Return [X, Y] of the center of cell containing provided text 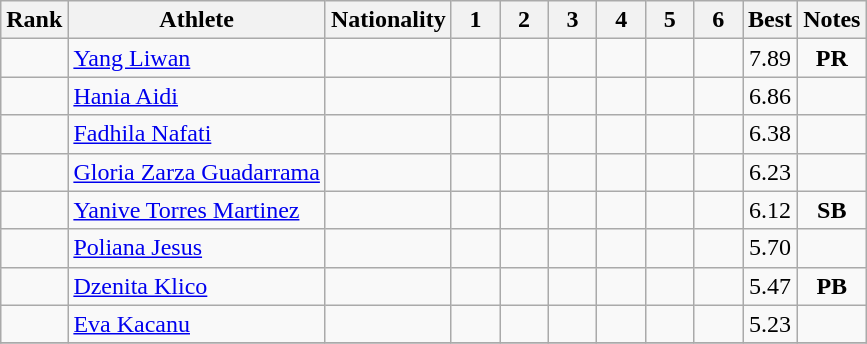
PB [832, 286]
6 [718, 20]
4 [622, 20]
Fadhila Nafati [197, 134]
Yang Liwan [197, 58]
Hania Aidi [197, 96]
Nationality [388, 20]
6.12 [770, 210]
6.23 [770, 172]
PR [832, 58]
Best [770, 20]
Notes [832, 20]
SB [832, 210]
3 [572, 20]
5 [670, 20]
1 [476, 20]
Eva Kacanu [197, 324]
5.23 [770, 324]
5.70 [770, 248]
Poliana Jesus [197, 248]
2 [524, 20]
Rank [34, 20]
Yanive Torres Martinez [197, 210]
6.38 [770, 134]
Athlete [197, 20]
Gloria Zarza Guadarrama [197, 172]
5.47 [770, 286]
6.86 [770, 96]
Dzenita Klico [197, 286]
7.89 [770, 58]
